For the text-containing cell, return its midpoint in (X, Y) coordinate format. 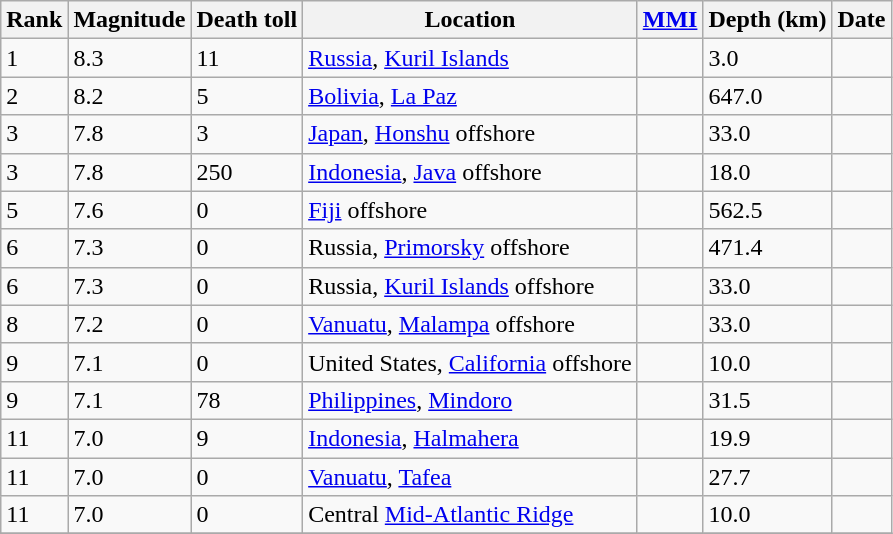
Date (862, 20)
Vanuatu, Malampa offshore (470, 324)
250 (247, 172)
Magnitude (130, 20)
8.2 (130, 96)
471.4 (768, 248)
1 (34, 58)
Rank (34, 20)
Depth (km) (768, 20)
Bolivia, La Paz (470, 96)
78 (247, 400)
Russia, Primorsky offshore (470, 248)
Russia, Kuril Islands (470, 58)
7.2 (130, 324)
8 (34, 324)
Fiji offshore (470, 210)
MMI (670, 20)
31.5 (768, 400)
Japan, Honshu offshore (470, 134)
Location (470, 20)
7.6 (130, 210)
18.0 (768, 172)
Vanuatu, Tafea (470, 477)
Death toll (247, 20)
Indonesia, Java offshore (470, 172)
United States, California offshore (470, 362)
Russia, Kuril Islands offshore (470, 286)
Central Mid-Atlantic Ridge (470, 515)
Philippines, Mindoro (470, 400)
Indonesia, Halmahera (470, 438)
27.7 (768, 477)
2 (34, 96)
3.0 (768, 58)
562.5 (768, 210)
647.0 (768, 96)
8.3 (130, 58)
19.9 (768, 438)
